Search for the cell housing the specified text and yield its (x, y) center coordinate. 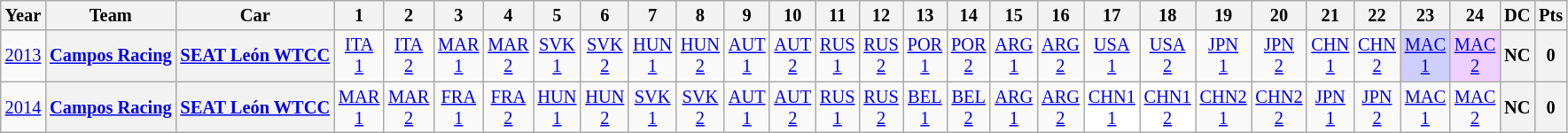
23 (1425, 15)
ITA1 (359, 56)
1 (359, 15)
14 (968, 15)
2014 (23, 107)
CHN12 (1168, 107)
19 (1223, 15)
FRA2 (508, 107)
DC (1517, 15)
6 (605, 15)
22 (1377, 15)
CHN11 (1112, 107)
FRA1 (458, 107)
BEL2 (968, 107)
18 (1168, 15)
CHN1 (1330, 56)
24 (1475, 15)
4 (508, 15)
2013 (23, 56)
15 (1014, 15)
CHN2 (1377, 56)
Team (110, 15)
3 (458, 15)
2 (409, 15)
7 (652, 15)
13 (925, 15)
16 (1060, 15)
Car (254, 15)
10 (792, 15)
USA2 (1168, 56)
Pts (1551, 15)
12 (881, 15)
11 (837, 15)
9 (747, 15)
POR2 (968, 56)
20 (1280, 15)
CHN22 (1280, 107)
Year (23, 15)
17 (1112, 15)
ITA2 (409, 56)
USA1 (1112, 56)
BEL1 (925, 107)
8 (700, 15)
POR1 (925, 56)
5 (558, 15)
21 (1330, 15)
CHN21 (1223, 107)
